Output the (x, y) coordinate of the center of the cell containing the given text.  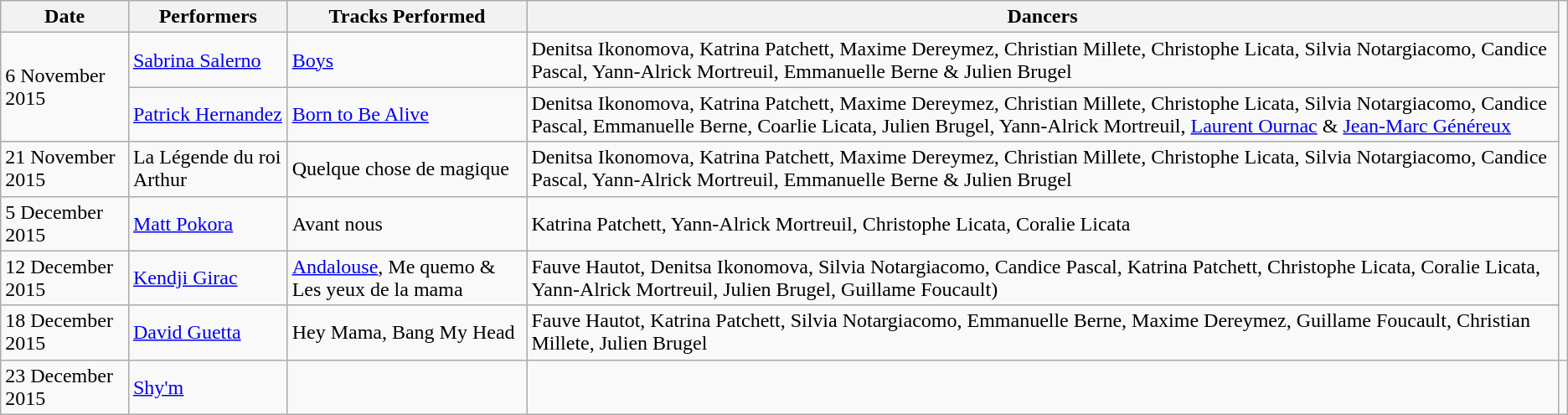
Patrick Hernandez (208, 114)
6 November 2015 (65, 87)
Kendji Girac (208, 278)
Hey Mama, Bang My Head (407, 332)
Sabrina Salerno (208, 60)
Shy'm (208, 387)
21 November 2015 (65, 169)
Boys (407, 60)
5 December 2015 (65, 223)
Fauve Hautot, Katrina Patchett, Silvia Notargiacomo, Emmanuelle Berne, Maxime Dereymez, Guillame Foucault, Christian Millete, Julien Brugel (1042, 332)
La Légende du roi Arthur (208, 169)
Andalouse, Me quemo & Les yeux de la mama (407, 278)
Avant nous (407, 223)
David Guetta (208, 332)
12 December 2015 (65, 278)
Date (65, 17)
23 December 2015 (65, 387)
Dancers (1042, 17)
Tracks Performed (407, 17)
Quelque chose de magique (407, 169)
18 December 2015 (65, 332)
Performers (208, 17)
Katrina Patchett, Yann-Alrick Mortreuil, Christophe Licata, Coralie Licata (1042, 223)
Matt Pokora (208, 223)
Born to Be Alive (407, 114)
